Search for the cell housing the specified text and yield its (X, Y) center coordinate. 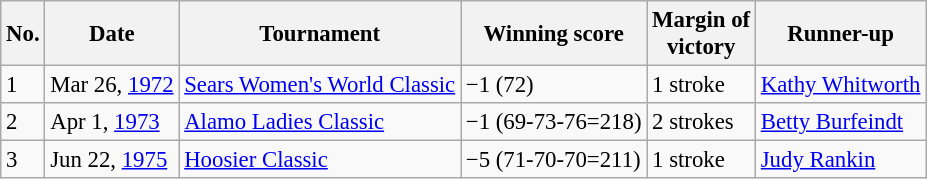
Apr 1, 1973 (112, 122)
−1 (72) (554, 85)
Margin of victory (702, 34)
Hoosier Classic (320, 160)
Date (112, 34)
Alamo Ladies Classic (320, 122)
Tournament (320, 34)
Sears Women's World Classic (320, 85)
Mar 26, 1972 (112, 85)
Kathy Whitworth (840, 85)
Betty Burfeindt (840, 122)
2 strokes (702, 122)
3 (23, 160)
1 (23, 85)
2 (23, 122)
−1 (69-73-76=218) (554, 122)
Winning score (554, 34)
−5 (71-70-70=211) (554, 160)
Runner-up (840, 34)
Judy Rankin (840, 160)
Jun 22, 1975 (112, 160)
No. (23, 34)
